Output the (x, y) coordinate of the center of the cell containing the given text.  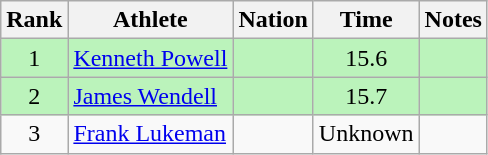
Rank (34, 20)
Kenneth Powell (150, 58)
Nation (273, 20)
1 (34, 58)
15.6 (366, 58)
James Wendell (150, 96)
Unknown (366, 134)
Notes (453, 20)
2 (34, 96)
Athlete (150, 20)
Time (366, 20)
15.7 (366, 96)
3 (34, 134)
Frank Lukeman (150, 134)
